Capture the cell that displays the provided text and extract its [X, Y] central coordinate. 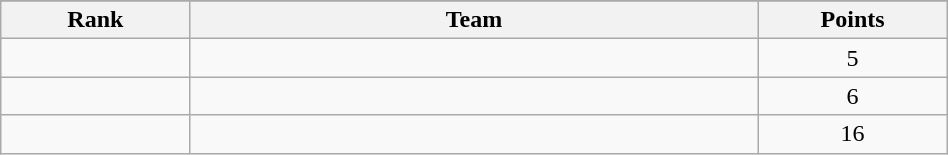
Rank [96, 20]
16 [852, 134]
6 [852, 96]
5 [852, 58]
Team [474, 20]
Points [852, 20]
